Determine the [X, Y] coordinate at the center of the cell enclosing the given text.  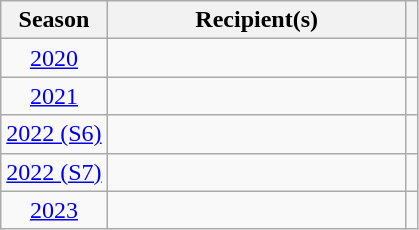
Season [54, 20]
2022 (S6) [54, 134]
2023 [54, 210]
2020 [54, 58]
2022 (S7) [54, 172]
2021 [54, 96]
Recipient(s) [256, 20]
